For the text-containing cell, return its midpoint in [X, Y] coordinate format. 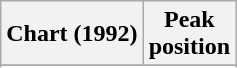
Chart (1992) [72, 34]
Peakposition [189, 34]
